Capture the cell that displays the provided text and extract its [X, Y] central coordinate. 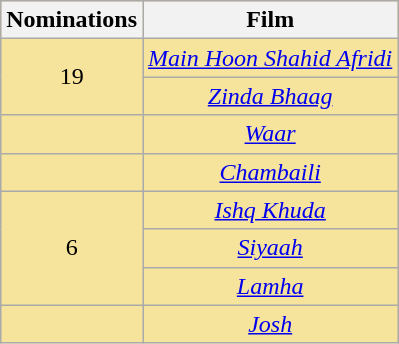
Nominations [72, 20]
Chambaili [270, 172]
Ishq Khuda [270, 210]
Josh [270, 324]
Zinda Bhaag [270, 96]
Main Hoon Shahid Afridi [270, 58]
Siyaah [270, 248]
6 [72, 248]
Lamha [270, 286]
Film [270, 20]
Waar [270, 134]
19 [72, 77]
